Identify which cell holds the provided text, then report its (x, y) central coordinate. 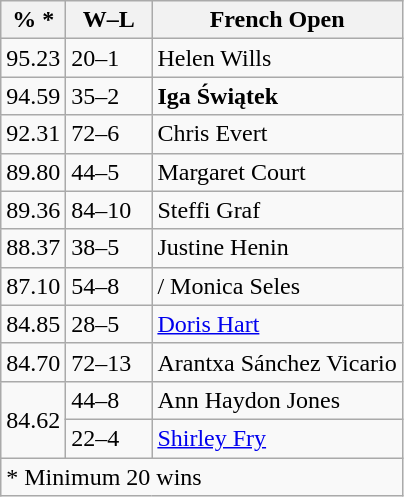
94.59 (34, 96)
Helen Wills (277, 58)
95.23 (34, 58)
Steffi Graf (277, 210)
87.10 (34, 286)
Shirley Fry (277, 438)
89.80 (34, 172)
88.37 (34, 248)
French Open (277, 20)
38–5 (109, 248)
* Minimum 20 wins (202, 477)
% * (34, 20)
Iga Świątek (277, 96)
44–5 (109, 172)
44–8 (109, 400)
84.62 (34, 419)
35–2 (109, 96)
Margaret Court (277, 172)
84.70 (34, 362)
Arantxa Sánchez Vicario (277, 362)
89.36 (34, 210)
28–5 (109, 324)
54–8 (109, 286)
Chris Evert (277, 134)
Doris Hart (277, 324)
92.31 (34, 134)
72–6 (109, 134)
Justine Henin (277, 248)
Ann Haydon Jones (277, 400)
72–13 (109, 362)
20–1 (109, 58)
22–4 (109, 438)
84–10 (109, 210)
/ Monica Seles (277, 286)
84.85 (34, 324)
W–L (109, 20)
